For the text-containing cell, return its midpoint in [X, Y] coordinate format. 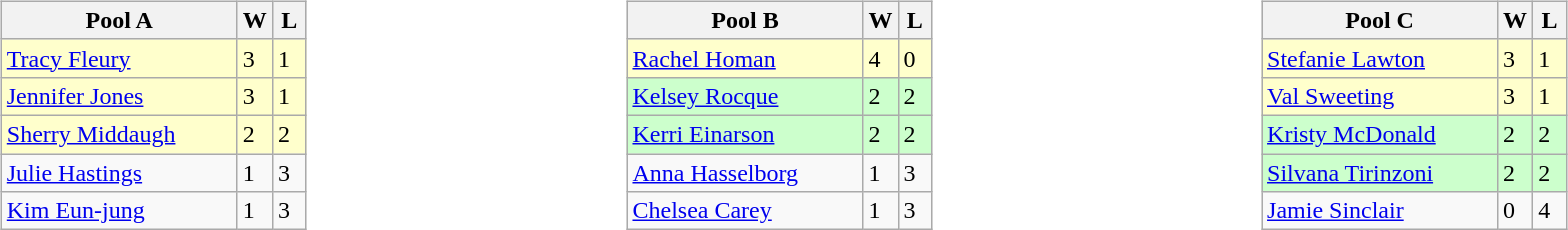
Anna Hasselborg [745, 173]
Val Sweeting [1380, 96]
Jennifer Jones [119, 96]
Jamie Sinclair [1380, 211]
Kerri Einarson [745, 134]
Kristy McDonald [1380, 134]
Stefanie Lawton [1380, 58]
Julie Hastings [119, 173]
Kim Eun-jung [119, 211]
Pool B [745, 20]
Pool C [1380, 20]
Tracy Fleury [119, 58]
Sherry Middaugh [119, 134]
Pool A [119, 20]
Rachel Homan [745, 58]
Chelsea Carey [745, 211]
Kelsey Rocque [745, 96]
Silvana Tirinzoni [1380, 173]
